Provide the [x, y] coordinate of the cell's center where the given text is located.  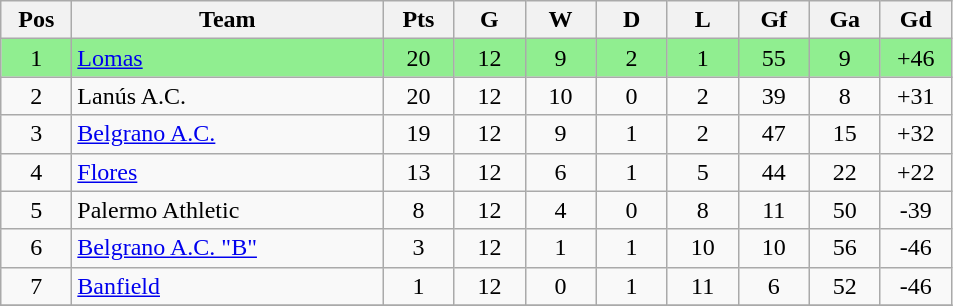
7 [36, 286]
Flores [228, 172]
55 [774, 58]
47 [774, 134]
13 [418, 172]
19 [418, 134]
Palermo Athletic [228, 210]
-39 [916, 210]
22 [844, 172]
56 [844, 248]
Gf [774, 20]
Banfield [228, 286]
Ga [844, 20]
+31 [916, 96]
Pts [418, 20]
Pos [36, 20]
52 [844, 286]
Lomas [228, 58]
Lanús A.C. [228, 96]
+46 [916, 58]
44 [774, 172]
50 [844, 210]
Team [228, 20]
+22 [916, 172]
39 [774, 96]
G [490, 20]
D [632, 20]
15 [844, 134]
Belgrano A.C. [228, 134]
Belgrano A.C. "B" [228, 248]
W [560, 20]
Gd [916, 20]
+32 [916, 134]
L [702, 20]
